Extract the (X, Y) coordinate from the center of the cell holding the provided text.  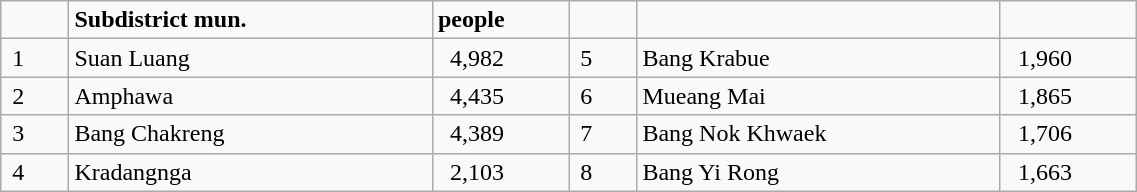
Bang Yi Rong (819, 172)
Bang Chakreng (251, 134)
1 (35, 58)
8 (603, 172)
5 (603, 58)
1,960 (1068, 58)
1,706 (1068, 134)
4 (35, 172)
1,663 (1068, 172)
Bang Nok Khwaek (819, 134)
Bang Krabue (819, 58)
7 (603, 134)
6 (603, 96)
2,103 (500, 172)
people (500, 20)
Kradangnga (251, 172)
4,435 (500, 96)
Suan Luang (251, 58)
4,389 (500, 134)
2 (35, 96)
Subdistrict mun. (251, 20)
4,982 (500, 58)
Mueang Mai (819, 96)
3 (35, 134)
1,865 (1068, 96)
Amphawa (251, 96)
